Return the (x, y) coordinate for the center point of the cell that contains the specified text.  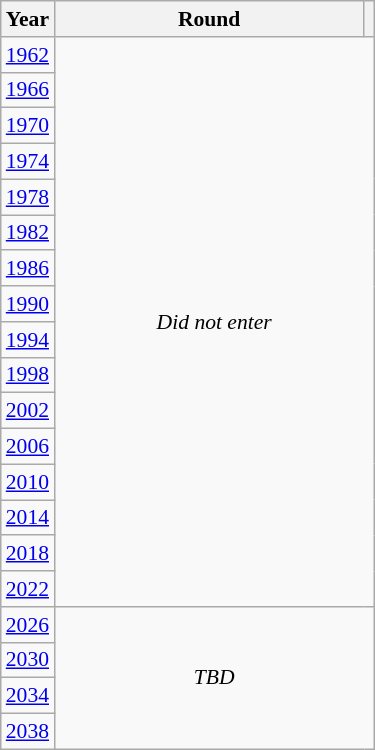
1978 (28, 197)
2006 (28, 447)
1970 (28, 126)
2030 (28, 660)
2010 (28, 482)
1990 (28, 304)
Year (28, 19)
1962 (28, 55)
1986 (28, 269)
1974 (28, 162)
1998 (28, 375)
2034 (28, 696)
TBD (214, 678)
2026 (28, 625)
2002 (28, 411)
2022 (28, 589)
1994 (28, 340)
1982 (28, 233)
Did not enter (214, 322)
2014 (28, 518)
2018 (28, 554)
1966 (28, 90)
Round (209, 19)
2038 (28, 732)
